From the cell containing the given text, extract its center point as (X, Y) coordinate. 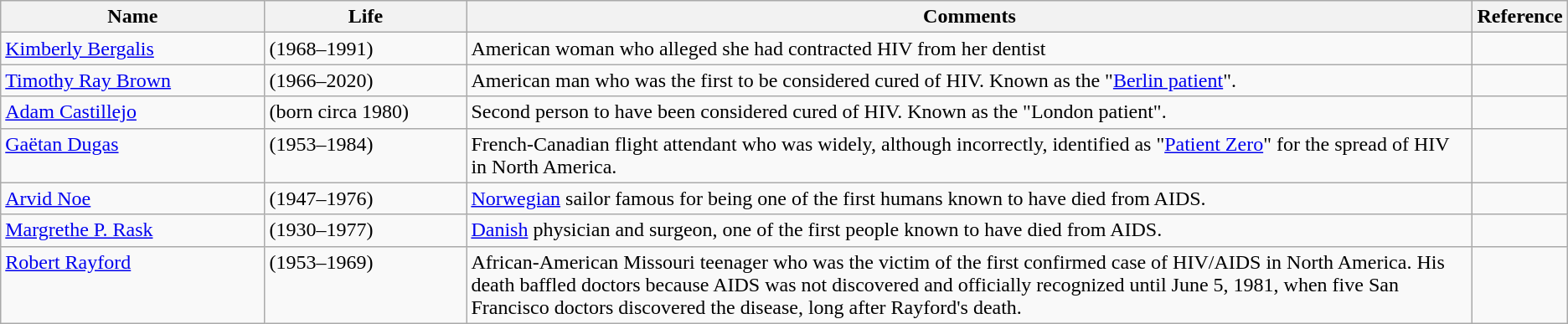
Margrethe P. Rask (132, 230)
Life (365, 17)
(1953–1984) (365, 156)
American woman who alleged she had contracted HIV from her dentist (970, 49)
American man who was the first to be considered cured of HIV. Known as the "Berlin patient". (970, 80)
Second person to have been considered cured of HIV. Known as the "London patient". (970, 112)
(1947–1976) (365, 198)
French-Canadian flight attendant who was widely, although incorrectly, identified as "Patient Zero" for the spread of HIV in North America. (970, 156)
Gaëtan Dugas (132, 156)
Adam Castillejo (132, 112)
Robert Rayford (132, 285)
(born circa 1980) (365, 112)
(1953–1969) (365, 285)
Arvid Noe (132, 198)
Danish physician and surgeon, one of the first people known to have died from AIDS. (970, 230)
Kimberly Bergalis (132, 49)
Comments (970, 17)
Norwegian sailor famous for being one of the first humans known to have died from AIDS. (970, 198)
(1966–2020) (365, 80)
(1930–1977) (365, 230)
Name (132, 17)
Timothy Ray Brown (132, 80)
Reference (1519, 17)
(1968–1991) (365, 49)
